From the cell containing the given text, extract its center point as [x, y] coordinate. 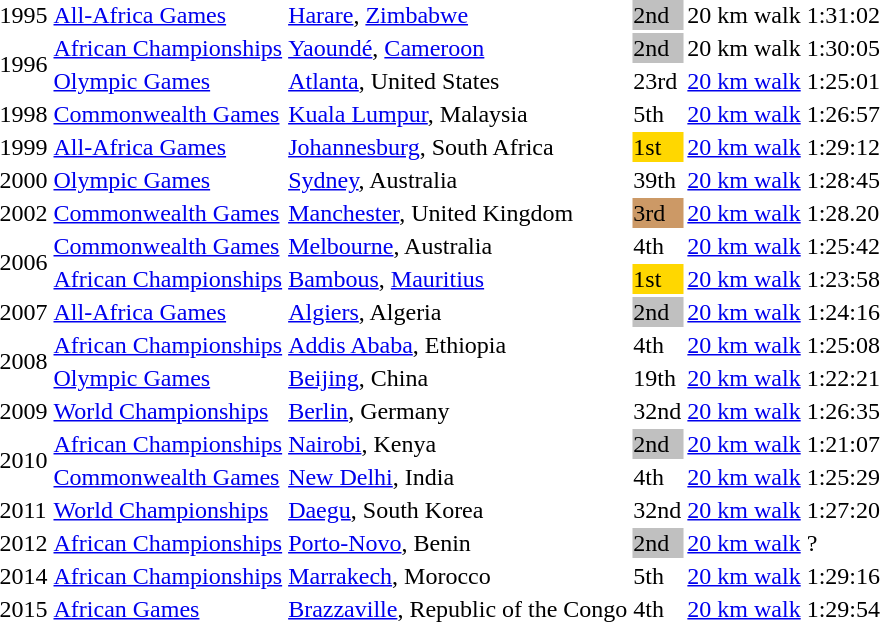
39th [658, 180]
Porto-Novo, Benin [458, 543]
Addis Ababa, Ethiopia [458, 345]
Yaoundé, Cameroon [458, 48]
Nairobi, Kenya [458, 444]
Melbourne, Australia [458, 246]
Sydney, Australia [458, 180]
Beijing, China [458, 378]
19th [658, 378]
Berlin, Germany [458, 411]
3rd [658, 213]
Harare, Zimbabwe [458, 15]
Daegu, South Korea [458, 510]
New Delhi, India [458, 477]
Bambous, Mauritius [458, 279]
23rd [658, 81]
Atlanta, United States [458, 81]
Algiers, Algeria [458, 312]
Marrakech, Morocco [458, 576]
Manchester, United Kingdom [458, 213]
Kuala Lumpur, Malaysia [458, 114]
Johannesburg, South Africa [458, 147]
